Pinpoint the cell where the given text exists, returning its [x, y] midpoint coordinate. 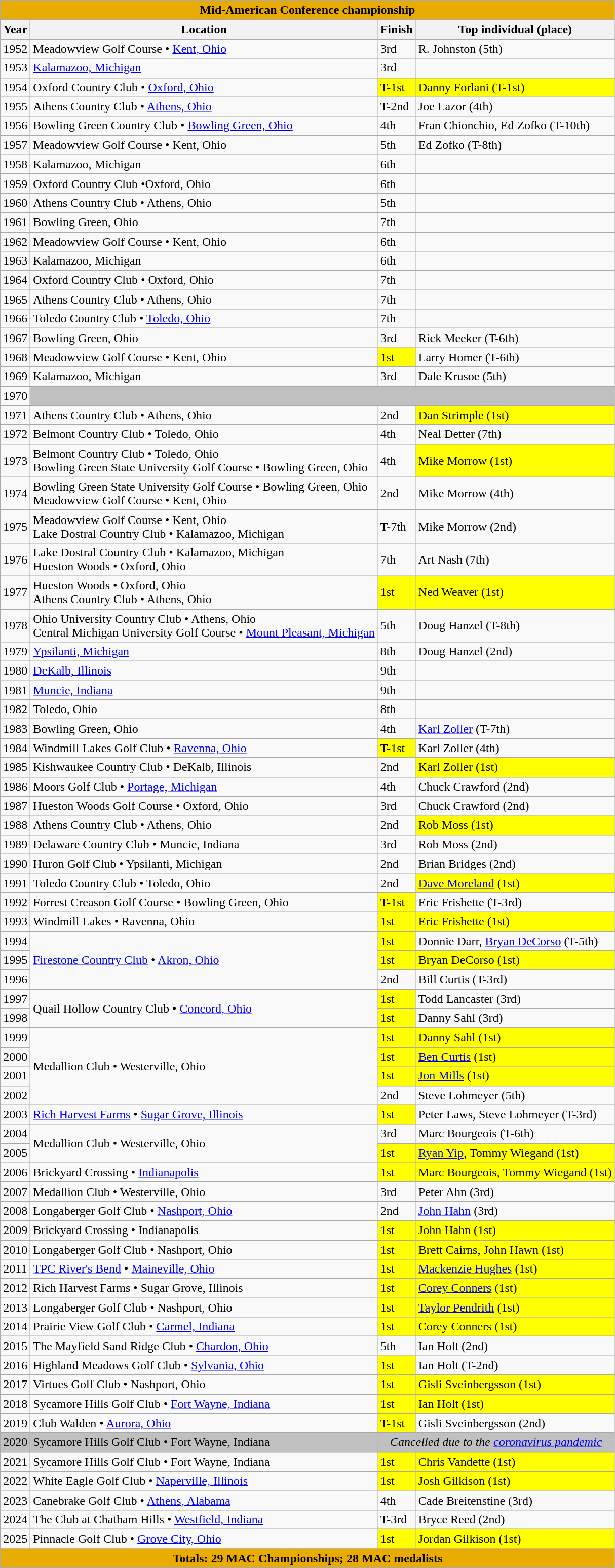
1968 [15, 357]
1967 [15, 338]
Bryan DeCorso (1st) [515, 960]
Rob Moss (2nd) [515, 844]
2010 [15, 1249]
Dave Moreland (1st) [515, 883]
1963 [15, 261]
1976 [15, 559]
Todd Lancaster (3rd) [515, 999]
Ian Holt (1st) [515, 1404]
Ed Zofko (T-8th) [515, 145]
Ian Holt (2nd) [515, 1346]
Club Walden • Aurora, Ohio [204, 1423]
Delaware Country Club • Muncie, Indiana [204, 844]
2019 [15, 1423]
Rob Moss (1st) [515, 825]
1960 [15, 203]
Larry Homer (T-6th) [515, 357]
Hueston Woods • Oxford, OhioAthens Country Club • Athens, Ohio [204, 592]
T-3rd [396, 1519]
T-7th [396, 526]
2016 [15, 1365]
Finish [396, 29]
Huron Golf Club • Ypsilanti, Michigan [204, 864]
Dan Strimple (1st) [515, 415]
1971 [15, 415]
Neal Detter (7th) [515, 434]
1997 [15, 999]
2000 [15, 1057]
1991 [15, 883]
Mackenzie Hughes (1st) [515, 1269]
Karl Zoller (1st) [515, 767]
1988 [15, 825]
1953 [15, 68]
2013 [15, 1308]
Peter Laws, Steve Lohmeyer (T-3rd) [515, 1114]
1977 [15, 592]
1989 [15, 844]
2004 [15, 1134]
Ypsilanti, Michigan [204, 652]
2003 [15, 1114]
Ohio University Country Club • Athens, OhioCentral Michigan University Golf Course • Mount Pleasant, Michigan [204, 625]
2005 [15, 1153]
Joe Lazor (4th) [515, 106]
Firestone Country Club • Akron, Ohio [204, 960]
Danny Forlani (T-1st) [515, 87]
Karl Zoller (T-7th) [515, 729]
John Hahn (1st) [515, 1230]
Taylor Pendrith (1st) [515, 1308]
1995 [15, 960]
Belmont Country Club • Toledo, Ohio [204, 434]
Brian Bridges (2nd) [515, 864]
2015 [15, 1346]
2008 [15, 1211]
1973 [15, 460]
Danny Sahl (1st) [515, 1037]
1954 [15, 87]
2007 [15, 1191]
DeKalb, Illinois [204, 671]
Gisli Sveinbergsson (2nd) [515, 1423]
1964 [15, 280]
Kishwaukee Country Club • DeKalb, Illinois [204, 767]
Chris Vandette (1st) [515, 1462]
1994 [15, 941]
T-2nd [396, 106]
Eric Frishette (1st) [515, 921]
2023 [15, 1500]
1983 [15, 729]
Year [15, 29]
Ryan Yip, Tommy Wiegand (1st) [515, 1153]
Muncie, Indiana [204, 690]
Mike Morrow (2nd) [515, 526]
Art Nash (7th) [515, 559]
Mike Morrow (4th) [515, 494]
Top individual (place) [515, 29]
1985 [15, 767]
Forrest Creason Golf Course • Bowling Green, Ohio [204, 902]
Brett Cairns, John Hawn (1st) [515, 1249]
1986 [15, 787]
1974 [15, 494]
1959 [15, 183]
1981 [15, 690]
Virtues Golf Club • Nashport, Ohio [204, 1385]
Ben Curtis (1st) [515, 1057]
1952 [15, 49]
Oxford Country Club •Oxford, Ohio [204, 183]
2017 [15, 1385]
Windmill Lakes • Ravenna, Ohio [204, 921]
Location [204, 29]
John Hahn (3rd) [515, 1211]
1961 [15, 222]
Eric Frishette (T-3rd) [515, 902]
1996 [15, 980]
Totals: 29 MAC Championships; 28 MAC medalists [308, 1558]
2006 [15, 1172]
Ian Holt (T-2nd) [515, 1365]
1980 [15, 671]
Canebrake Golf Club • Athens, Alabama [204, 1500]
Danny Sahl (3rd) [515, 1018]
1998 [15, 1018]
1962 [15, 242]
1990 [15, 864]
The Mayfield Sand Ridge Club • Chardon, Ohio [204, 1346]
2002 [15, 1095]
Jon Mills (1st) [515, 1076]
Dale Krusoe (5th) [515, 377]
Peter Ahn (3rd) [515, 1191]
2024 [15, 1519]
Cancelled due to the coronavirus pandemic [496, 1442]
2020 [15, 1442]
Moors Golf Club • Portage, Michigan [204, 787]
1984 [15, 748]
White Eagle Golf Club • Naperville, Illinois [204, 1481]
1999 [15, 1037]
Jordan Gilkison (1st) [515, 1539]
Pinnacle Golf Club • Grove City, Ohio [204, 1539]
1969 [15, 377]
Mike Morrow (1st) [515, 460]
1970 [15, 396]
2011 [15, 1269]
2021 [15, 1462]
Bowling Green State University Golf Course • Bowling Green, OhioMeadowview Golf Course • Kent, Ohio [204, 494]
Cade Breitenstine (3rd) [515, 1500]
TPC River's Bend • Maineville, Ohio [204, 1269]
Hueston Woods Golf Course • Oxford, Ohio [204, 806]
The Club at Chatham Hills • Westfield, Indiana [204, 1519]
1979 [15, 652]
Highland Meadows Golf Club • Sylvania, Ohio [204, 1365]
Fran Chionchio, Ed Zofko (T-10th) [515, 126]
Mid-American Conference championship [308, 10]
1993 [15, 921]
Meadowview Golf Course • Kent, OhioLake Dostral Country Club • Kalamazoo, Michigan [204, 526]
Prairie View Golf Club • Carmel, Indiana [204, 1327]
1966 [15, 319]
Bryce Reed (2nd) [515, 1519]
R. Johnston (5th) [515, 49]
Lake Dostral Country Club • Kalamazoo, MichiganHueston Woods • Oxford, Ohio [204, 559]
Gisli Sveinbergsson (1st) [515, 1385]
1957 [15, 145]
Bill Curtis (T-3rd) [515, 980]
Toledo, Ohio [204, 710]
Ned Weaver (1st) [515, 592]
1982 [15, 710]
Karl Zoller (4th) [515, 748]
Bowling Green Country Club • Bowling Green, Ohio [204, 126]
Donnie Darr, Bryan DeCorso (T-5th) [515, 941]
2001 [15, 1076]
Marc Bourgeois (T-6th) [515, 1134]
Doug Hanzel (2nd) [515, 652]
2014 [15, 1327]
Steve Lohmeyer (5th) [515, 1095]
1972 [15, 434]
2009 [15, 1230]
1987 [15, 806]
Josh Gilkison (1st) [515, 1481]
1958 [15, 164]
2025 [15, 1539]
2012 [15, 1288]
Quail Hollow Country Club • Concord, Ohio [204, 1009]
2022 [15, 1481]
Doug Hanzel (T-8th) [515, 625]
1975 [15, 526]
Marc Bourgeois, Tommy Wiegand (1st) [515, 1172]
1978 [15, 625]
1965 [15, 300]
1992 [15, 902]
1955 [15, 106]
Belmont Country Club • Toledo, OhioBowling Green State University Golf Course • Bowling Green, Ohio [204, 460]
2018 [15, 1404]
Windmill Lakes Golf Club • Ravenna, Ohio [204, 748]
1956 [15, 126]
Rick Meeker (T-6th) [515, 338]
